Output the [x, y] coordinate of the center of the cell containing the given text.  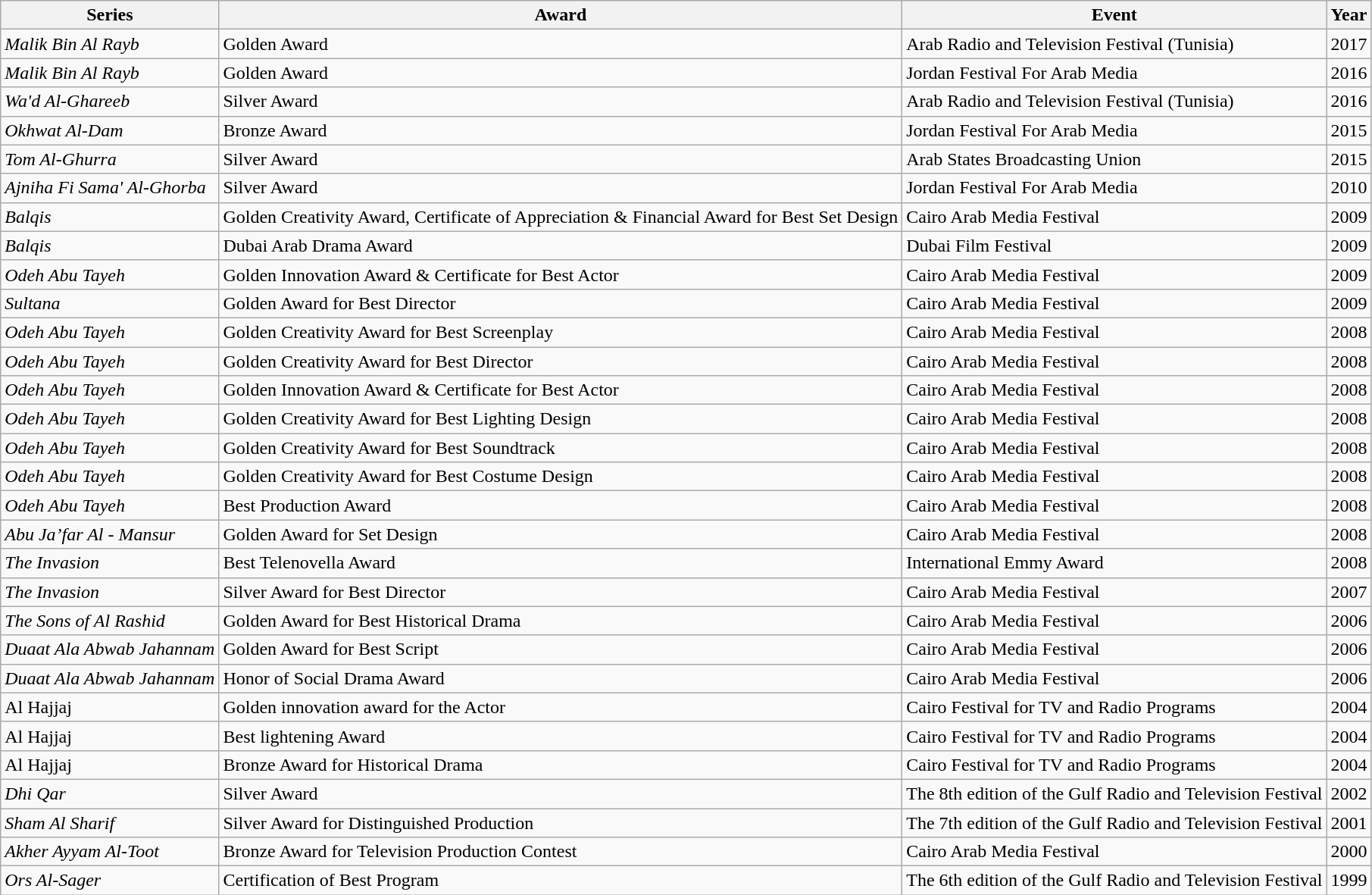
Golden Award for Best Script [561, 649]
Award [561, 15]
2002 [1349, 793]
Golden Award for Best Director [561, 303]
Bronze Award for Television Production Contest [561, 852]
1999 [1349, 881]
Golden Creativity Award for Best Director [561, 361]
Golden Creativity Award for Best Costume Design [561, 477]
Golden Creativity Award, Certificate of Appreciation & Financial Award for Best Set Design [561, 217]
Best Production Award [561, 505]
Sham Al Sharif [110, 822]
2017 [1349, 44]
Golden Creativity Award for Best Screenplay [561, 332]
Event [1114, 15]
2000 [1349, 852]
Best lightening Award [561, 736]
Bronze Award [561, 130]
Golden Award for Set Design [561, 534]
Bronze Award for Historical Drama [561, 765]
Wa'd Al-Ghareeb [110, 102]
International Emmy Award [1114, 563]
Abu Ja’far Al - Mansur [110, 534]
Ajniha Fi Sama' Al-Ghorba [110, 188]
2010 [1349, 188]
The 7th edition of the Gulf Radio and Television Festival [1114, 822]
Tom Al-Ghurra [110, 159]
Year [1349, 15]
Golden innovation award for the Actor [561, 707]
Dubai Arab Drama Award [561, 246]
Silver Award for Distinguished Production [561, 822]
Dhi Qar [110, 793]
Akher Ayyam Al-Toot [110, 852]
Golden Award for Best Historical Drama [561, 621]
Okhwat Al-Dam [110, 130]
Golden Creativity Award for Best Soundtrack [561, 448]
Arab States Broadcasting Union [1114, 159]
Honor of Social Drama Award [561, 678]
Dubai Film Festival [1114, 246]
The 8th edition of the Gulf Radio and Television Festival [1114, 793]
Certification of Best Program [561, 881]
2001 [1349, 822]
The Sons of Al Rashid [110, 621]
2007 [1349, 592]
Silver Award for Best Director [561, 592]
The 6th edition of the Gulf Radio and Television Festival [1114, 881]
Golden Creativity Award for Best Lighting Design [561, 419]
Ors Al-Sager [110, 881]
Sultana [110, 303]
Series [110, 15]
Best Telenovella Award [561, 563]
